Output the (x, y) coordinate of the center of the cell containing the given text.  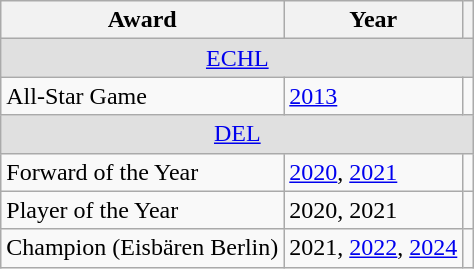
2021, 2022, 2024 (374, 248)
Year (374, 20)
2013 (374, 96)
Forward of the Year (142, 172)
DEL (238, 134)
Champion (Eisbären Berlin) (142, 248)
All-Star Game (142, 96)
Award (142, 20)
ECHL (238, 58)
Player of the Year (142, 210)
